Return the [X, Y] coordinate for the center point of the cell that contains the specified text.  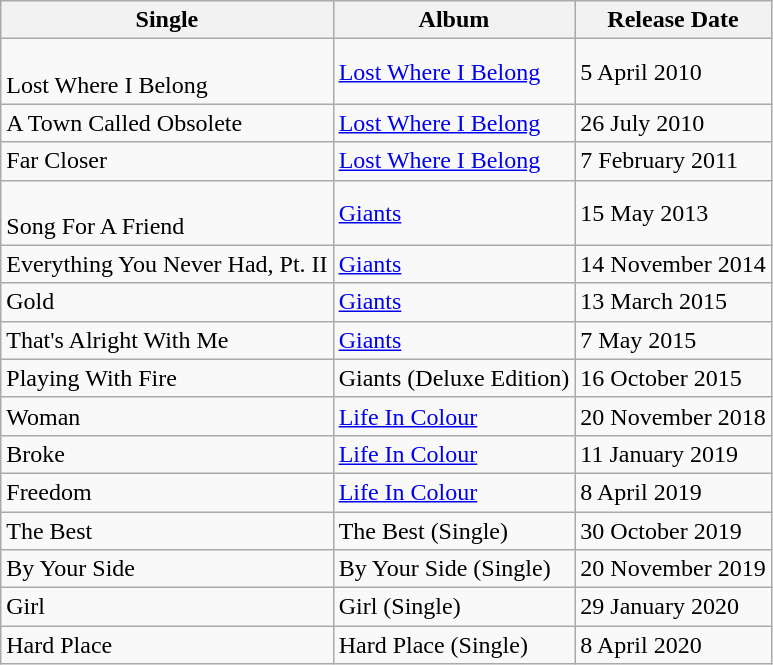
Woman [167, 416]
Everything You Never Had, Pt. II [167, 264]
The Best [167, 531]
Hard Place (Single) [454, 645]
Album [454, 20]
Giants (Deluxe Edition) [454, 378]
26 July 2010 [673, 123]
16 October 2015 [673, 378]
Playing With Fire [167, 378]
Release Date [673, 20]
20 November 2018 [673, 416]
29 January 2020 [673, 607]
8 April 2019 [673, 492]
Song For A Friend [167, 212]
15 May 2013 [673, 212]
Single [167, 20]
13 March 2015 [673, 302]
5 April 2010 [673, 72]
20 November 2019 [673, 569]
Girl [167, 607]
Girl (Single) [454, 607]
That's Alright With Me [167, 340]
14 November 2014 [673, 264]
By Your Side (Single) [454, 569]
8 April 2020 [673, 645]
30 October 2019 [673, 531]
A Town Called Obsolete [167, 123]
Freedom [167, 492]
Far Closer [167, 161]
7 February 2011 [673, 161]
Hard Place [167, 645]
Broke [167, 454]
Gold [167, 302]
7 May 2015 [673, 340]
The Best (Single) [454, 531]
11 January 2019 [673, 454]
By Your Side [167, 569]
